Return the (X, Y) coordinate for the center point of the cell that contains the specified text.  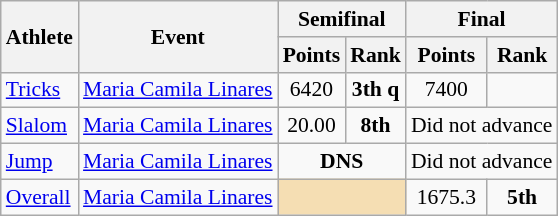
6420 (312, 90)
20.00 (312, 126)
Athlete (40, 36)
DNS (342, 162)
3th q (376, 90)
Final (482, 19)
Overall (40, 197)
Slalom (40, 126)
Jump (40, 162)
Event (178, 36)
8th (376, 126)
7400 (446, 90)
5th (522, 197)
1675.3 (446, 197)
Semifinal (342, 19)
Tricks (40, 90)
